Find where the given text appears and provide that cell's center as (x, y) coordinate. 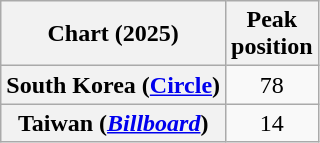
14 (272, 123)
Chart (2025) (114, 34)
South Korea (Circle) (114, 85)
Taiwan (Billboard) (114, 123)
78 (272, 85)
Peakposition (272, 34)
